Capture the cell that displays the provided text and extract its [X, Y] central coordinate. 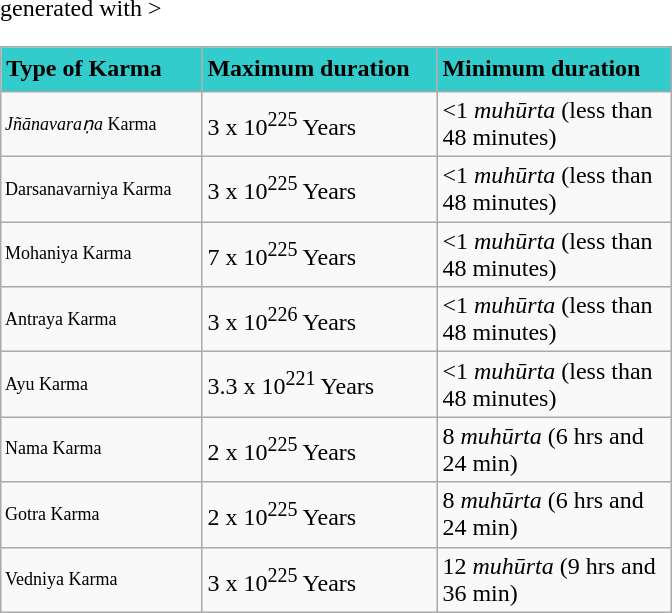
3 x 10226 Years [320, 320]
Type of Karma [102, 70]
Minimum duration [554, 70]
7 x 10225 Years [320, 254]
Darsanavarniya Karma [102, 190]
12 muhūrta (9 hrs and 36 min) [554, 580]
3.3 x 10221 Years [320, 384]
Antraya Karma [102, 320]
Vedniya Karma [102, 580]
Gotra Karma [102, 514]
Maximum duration [320, 70]
Jñānavaraṇa Karma [102, 124]
Nama Karma [102, 450]
Ayu Karma [102, 384]
Mohaniya Karma [102, 254]
